For the text-containing cell, return its midpoint in [X, Y] coordinate format. 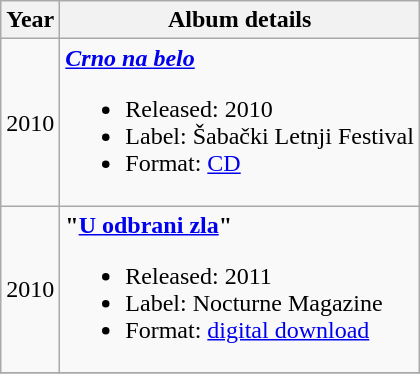
"U odbrani zla"Released: 2011Label: Nocturne MagazineFormat: digital download [240, 290]
Year [30, 20]
Album details [240, 20]
Crno na beloReleased: 2010Label: Šabački Letnji FestivalFormat: CD [240, 122]
